Pinpoint the cell where the given text exists, returning its (x, y) midpoint coordinate. 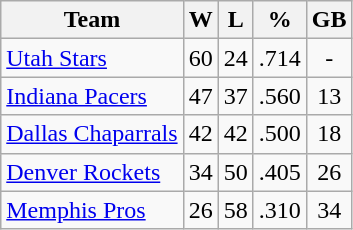
24 (236, 58)
Indiana Pacers (92, 96)
58 (236, 210)
L (236, 20)
37 (236, 96)
W (200, 20)
% (280, 20)
Team (92, 20)
Dallas Chaparrals (92, 134)
13 (329, 96)
18 (329, 134)
.560 (280, 96)
Denver Rockets (92, 172)
Memphis Pros (92, 210)
Utah Stars (92, 58)
.714 (280, 58)
.500 (280, 134)
GB (329, 20)
- (329, 58)
.310 (280, 210)
47 (200, 96)
.405 (280, 172)
60 (200, 58)
50 (236, 172)
